Return the (X, Y) coordinate for the center point of the cell that contains the specified text.  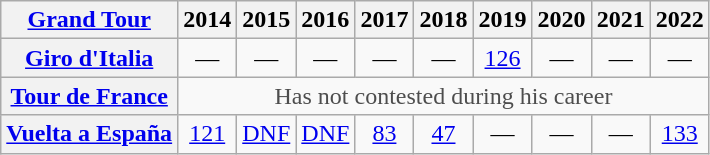
2014 (208, 20)
126 (502, 58)
Has not contested during his career (444, 96)
Tour de France (90, 96)
2015 (266, 20)
2016 (326, 20)
83 (384, 134)
2018 (444, 20)
Grand Tour (90, 20)
Giro d'Italia (90, 58)
47 (444, 134)
2017 (384, 20)
133 (680, 134)
Vuelta a España (90, 134)
2022 (680, 20)
2019 (502, 20)
2021 (620, 20)
2020 (562, 20)
121 (208, 134)
